Scan for the cell matching the given text and deliver its [X, Y] coordinate at center. 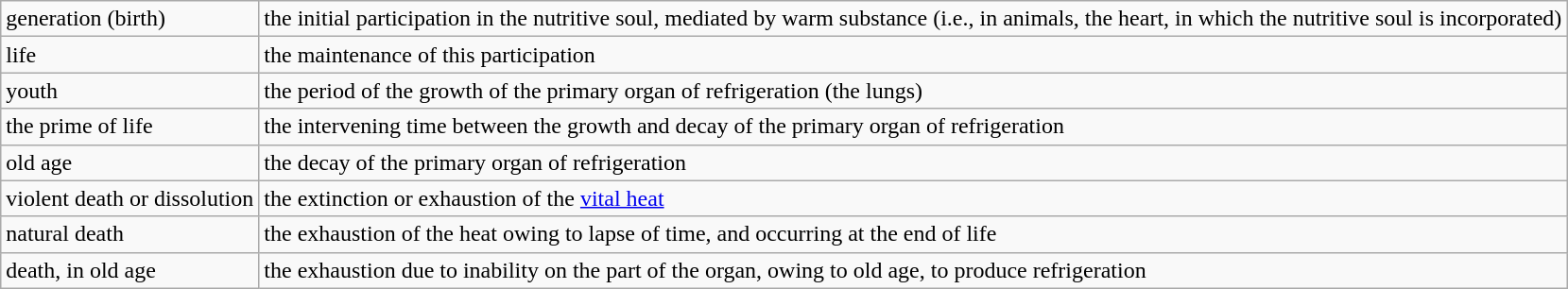
the maintenance of this participation [913, 55]
old age [130, 162]
the decay of the primary organ of refrigeration [913, 162]
the extinction or exhaustion of the vital heat [913, 198]
violent death or dissolution [130, 198]
the intervening time between the growth and decay of the primary organ of refrigeration [913, 127]
youth [130, 91]
the exhaustion of the heat owing to lapse of time, and occurring at the end of life [913, 234]
natural death [130, 234]
the exhaustion due to inability on the part of the organ, owing to old age, to produce refrigeration [913, 270]
death, in old age [130, 270]
life [130, 55]
the period of the growth of the primary organ of refrigeration (the lungs) [913, 91]
the prime of life [130, 127]
generation (birth) [130, 19]
